Capture the cell that displays the provided text and extract its [x, y] central coordinate. 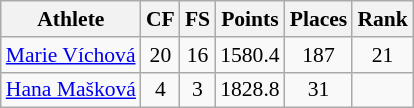
3 [198, 90]
4 [160, 90]
Places [319, 19]
FS [198, 19]
187 [319, 55]
31 [319, 90]
Athlete [71, 19]
1828.8 [250, 90]
16 [198, 55]
Hana Mašková [71, 90]
CF [160, 19]
Points [250, 19]
21 [382, 55]
1580.4 [250, 55]
20 [160, 55]
Rank [382, 19]
Marie Víchová [71, 55]
